Output the (x, y) coordinate of the center of the cell containing the given text.  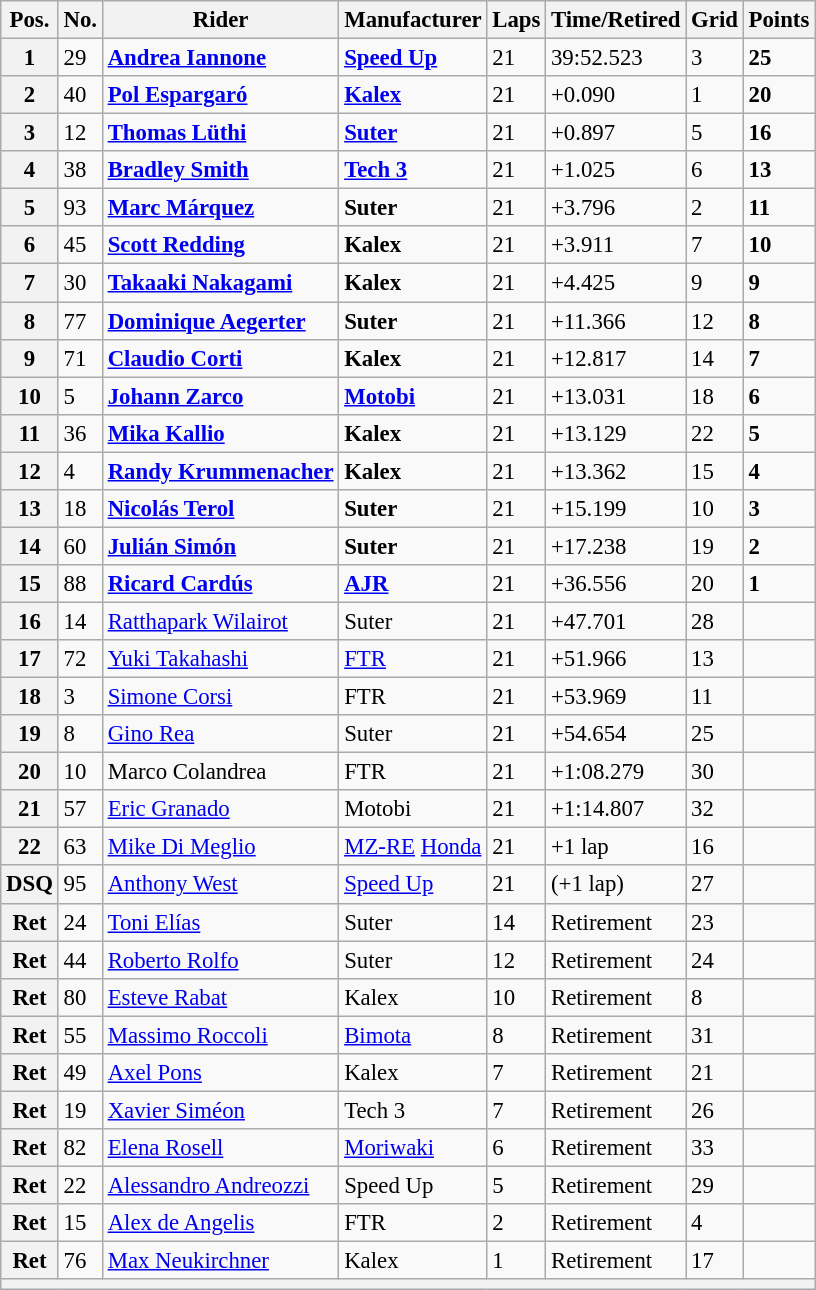
77 (80, 321)
AJR (413, 584)
Mike Di Meglio (220, 847)
Toni Elías (220, 922)
88 (80, 584)
+13.031 (616, 396)
Yuki Takahashi (220, 659)
Manufacturer (413, 20)
Johann Zarco (220, 396)
Bimota (413, 1035)
+13.362 (616, 471)
Xavier Siméon (220, 1110)
Laps (516, 20)
Dominique Aegerter (220, 321)
Julián Simón (220, 546)
Esteve Rabat (220, 997)
Eric Granado (220, 809)
Marc Márquez (220, 208)
28 (714, 621)
+1.025 (616, 170)
Points (778, 20)
+0.090 (616, 95)
Axel Pons (220, 1073)
72 (80, 659)
MZ-RE Honda (413, 847)
Ricard Cardús (220, 584)
Rider (220, 20)
(+1 lap) (616, 885)
38 (80, 170)
Pol Espargaró (220, 95)
Time/Retired (616, 20)
Grid (714, 20)
Alex de Angelis (220, 1223)
57 (80, 809)
+0.897 (616, 133)
+12.817 (616, 358)
49 (80, 1073)
+15.199 (616, 509)
Massimo Roccoli (220, 1035)
+1:08.279 (616, 772)
Marco Colandrea (220, 772)
Gino Rea (220, 734)
23 (714, 922)
+36.556 (616, 584)
27 (714, 885)
+3.796 (616, 208)
82 (80, 1148)
80 (80, 997)
DSQ (30, 885)
No. (80, 20)
+1 lap (616, 847)
33 (714, 1148)
Andrea Iannone (220, 58)
Mika Kallio (220, 433)
Ratthapark Wilairot (220, 621)
71 (80, 358)
Bradley Smith (220, 170)
+53.969 (616, 697)
Pos. (30, 20)
Anthony West (220, 885)
+17.238 (616, 546)
44 (80, 960)
Roberto Rolfo (220, 960)
26 (714, 1110)
Max Neukirchner (220, 1261)
Takaaki Nakagami (220, 283)
Simone Corsi (220, 697)
45 (80, 245)
+1:14.807 (616, 809)
Randy Krummenacher (220, 471)
Nicolás Terol (220, 509)
39:52.523 (616, 58)
+13.129 (616, 433)
63 (80, 847)
+11.366 (616, 321)
Alessandro Andreozzi (220, 1185)
76 (80, 1261)
+3.911 (616, 245)
Thomas Lüthi (220, 133)
36 (80, 433)
55 (80, 1035)
+4.425 (616, 283)
32 (714, 809)
Claudio Corti (220, 358)
Moriwaki (413, 1148)
40 (80, 95)
93 (80, 208)
+54.654 (616, 734)
Scott Redding (220, 245)
+51.966 (616, 659)
+47.701 (616, 621)
60 (80, 546)
31 (714, 1035)
95 (80, 885)
Elena Rosell (220, 1148)
